Scan for the cell matching the given text and deliver its (x, y) coordinate at center. 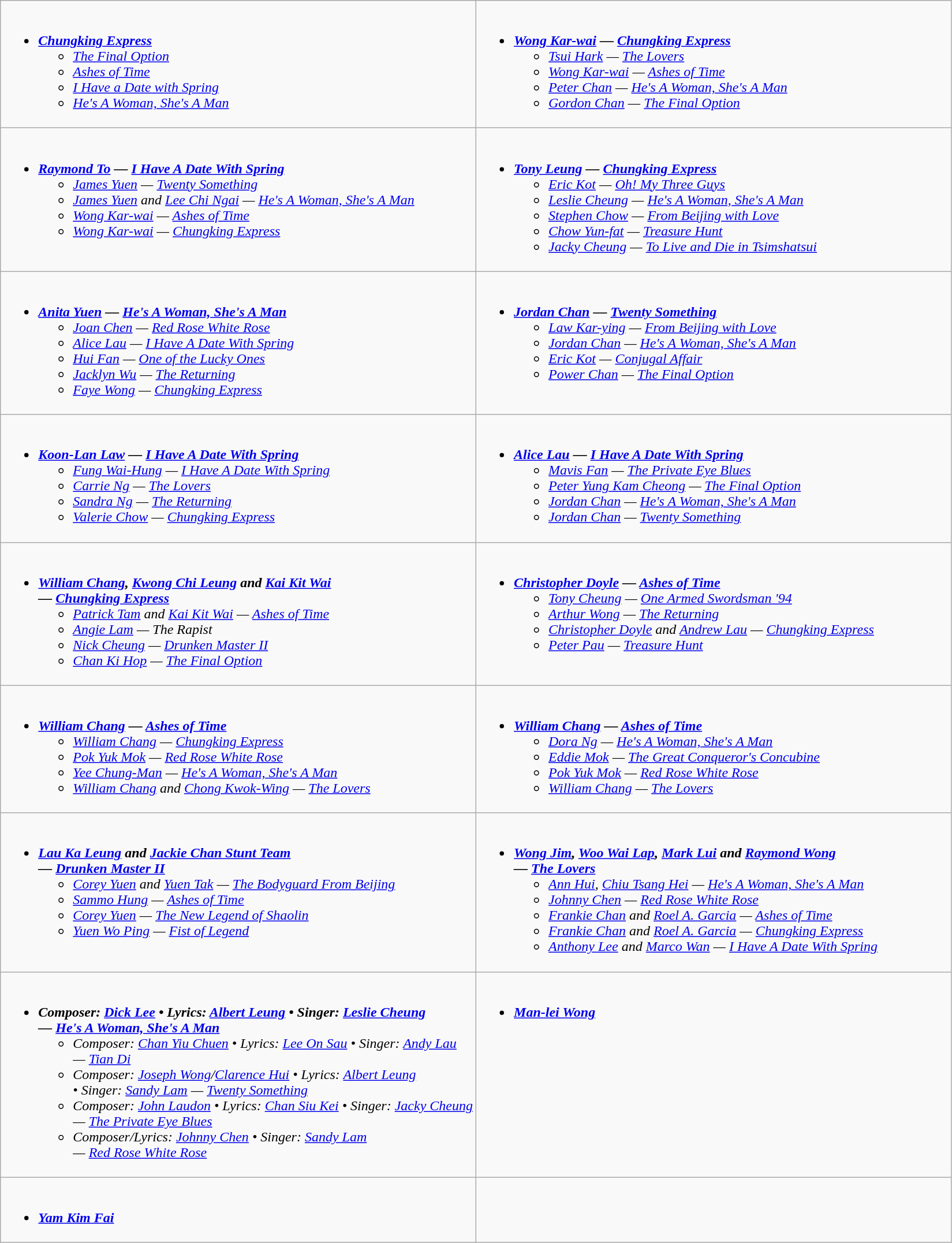
Man-lei Wong (714, 1074)
Yam Kim Fai (238, 1210)
Chungking ExpressThe Final OptionAshes of TimeI Have a Date with SpringHe's A Woman, She's A Man (238, 65)
